Identify which cell holds the provided text, then report its [X, Y] central coordinate. 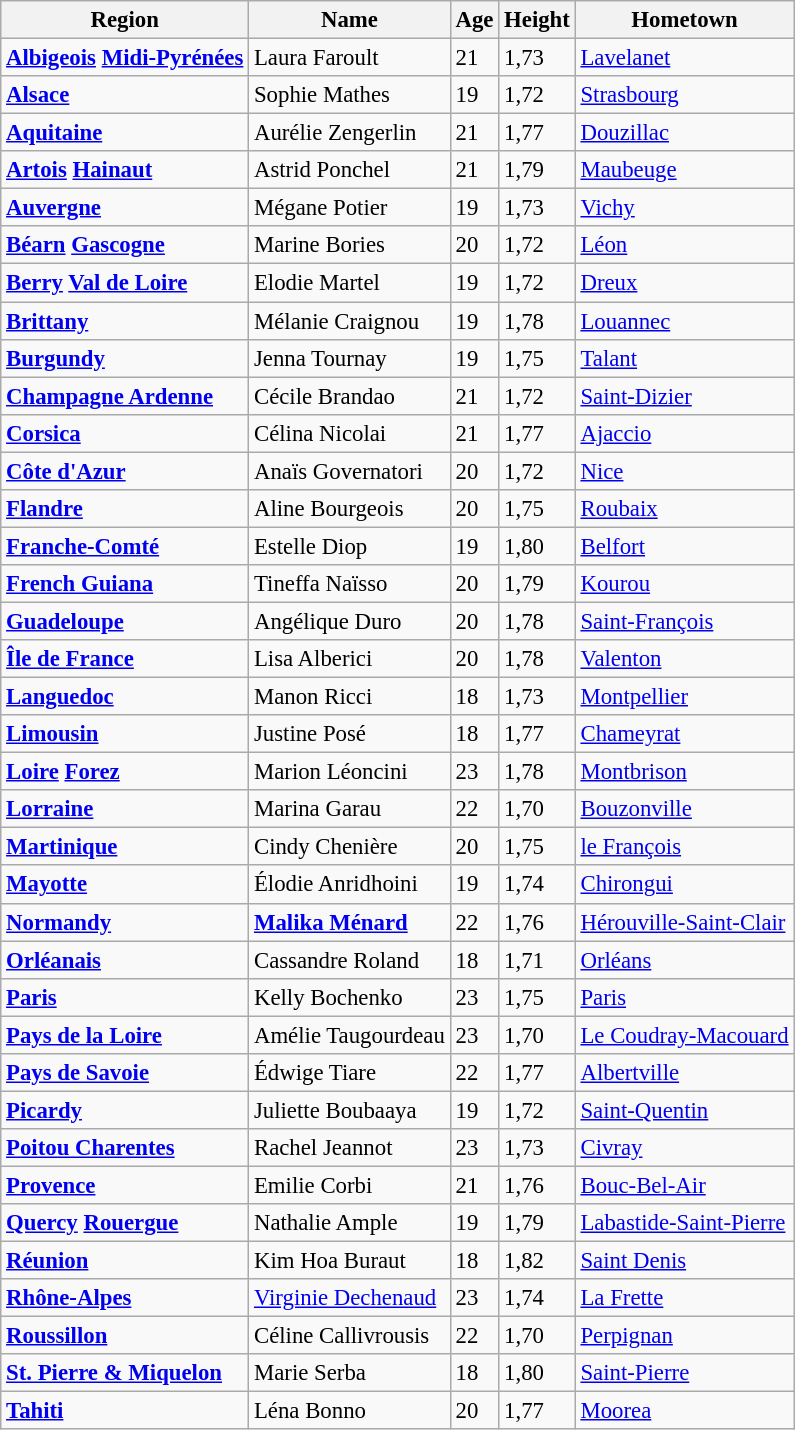
Poitou Charentes [125, 1148]
La Frette [684, 1298]
Réunion [125, 1261]
Mayotte [125, 885]
Jenna Tournay [350, 358]
Hometown [684, 20]
Saint-François [684, 621]
Béarn Gascogne [125, 245]
Saint-Pierre [684, 1373]
Labastide-Saint-Pierre [684, 1223]
Célina Nicolai [350, 433]
Montpellier [684, 697]
Amélie Taugourdeau [350, 1035]
Kelly Bochenko [350, 997]
le François [684, 847]
1,71 [537, 960]
Cassandre Roland [350, 960]
Alsace [125, 95]
Manon Ricci [350, 697]
Orléans [684, 960]
1,82 [537, 1261]
Kim Hoa Buraut [350, 1261]
Montbrison [684, 772]
Albertville [684, 1073]
Sophie Mathes [350, 95]
Talant [684, 358]
Juliette Boubaaya [350, 1110]
Saint-Dizier [684, 396]
Tahiti [125, 1411]
French Guiana [125, 584]
Guadeloupe [125, 621]
Édwige Tiare [350, 1073]
Virginie Dechenaud [350, 1298]
Normandy [125, 922]
Côte d'Azur [125, 471]
Aquitaine [125, 133]
Albigeois Midi-Pyrénées [125, 58]
Angélique Duro [350, 621]
Marion Léoncini [350, 772]
Age [474, 20]
Franche-Comté [125, 546]
Lavelanet [684, 58]
Artois Hainaut [125, 170]
Le Coudray-Macouard [684, 1035]
Marie Serba [350, 1373]
Dreux [684, 283]
Estelle Diop [350, 546]
Height [537, 20]
Chirongui [684, 885]
Mégane Potier [350, 208]
Tineffa Naïsso [350, 584]
Cécile Brandao [350, 396]
Cindy Chenière [350, 847]
Martinique [125, 847]
Céline Callivrousis [350, 1336]
Provence [125, 1185]
Perpignan [684, 1336]
Belfort [684, 546]
Rhône-Alpes [125, 1298]
Burgundy [125, 358]
Élodie Anridhoini [350, 885]
Limousin [125, 734]
Flandre [125, 509]
Aline Bourgeois [350, 509]
Brittany [125, 321]
Mélanie Craignou [350, 321]
Quercy Rouergue [125, 1223]
Léon [684, 245]
Kourou [684, 584]
Moorea [684, 1411]
Region [125, 20]
Valenton [684, 659]
Maubeuge [684, 170]
Elodie Martel [350, 283]
Île de France [125, 659]
Lisa Alberici [350, 659]
Pays de Savoie [125, 1073]
Emilie Corbi [350, 1185]
Champagne Ardenne [125, 396]
Berry Val de Loire [125, 283]
Bouc-Bel-Air [684, 1185]
St. Pierre & Miquelon [125, 1373]
Léna Bonno [350, 1411]
Roubaix [684, 509]
Roussillon [125, 1336]
Laura Faroult [350, 58]
Rachel Jeannot [350, 1148]
Pays de la Loire [125, 1035]
Justine Posé [350, 734]
Corsica [125, 433]
Lorraine [125, 809]
Bouzonville [684, 809]
Nice [684, 471]
Vichy [684, 208]
Loire Forez [125, 772]
Orléanais [125, 960]
Aurélie Zengerlin [350, 133]
Malika Ménard [350, 922]
Marina Garau [350, 809]
Saint Denis [684, 1261]
Strasbourg [684, 95]
Name [350, 20]
Civray [684, 1148]
Picardy [125, 1110]
Nathalie Ample [350, 1223]
Louannec [684, 321]
Anaïs Governatori [350, 471]
Douzillac [684, 133]
Languedoc [125, 697]
Astrid Ponchel [350, 170]
Chameyrat [684, 734]
Marine Bories [350, 245]
Auvergne [125, 208]
Saint-Quentin [684, 1110]
Hérouville-Saint-Clair [684, 922]
Ajaccio [684, 433]
